From the cell containing the given text, extract its center point as [X, Y] coordinate. 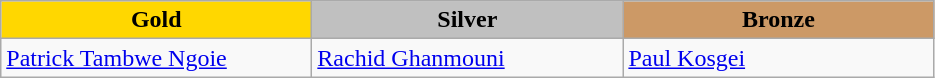
Gold [156, 20]
Patrick Tambwe Ngoie [156, 58]
Silver [468, 20]
Bronze [778, 20]
Paul Kosgei [778, 58]
Rachid Ghanmouni [468, 58]
